Scan for the cell matching the given text and deliver its [X, Y] coordinate at center. 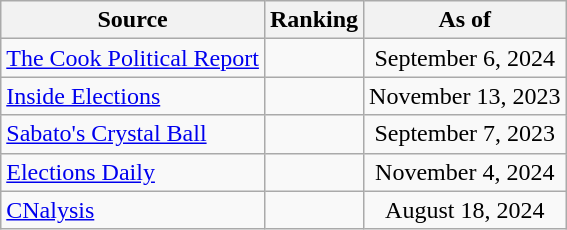
Ranking [314, 20]
CNalysis [133, 210]
Source [133, 20]
November 4, 2024 [465, 172]
The Cook Political Report [133, 58]
Sabato's Crystal Ball [133, 134]
September 6, 2024 [465, 58]
November 13, 2023 [465, 96]
As of [465, 20]
Elections Daily [133, 172]
Inside Elections [133, 96]
August 18, 2024 [465, 210]
September 7, 2023 [465, 134]
